Return (x, y) of the center of cell containing provided text 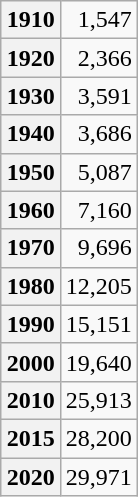
29,971 (98, 477)
1940 (30, 134)
1910 (30, 20)
1980 (30, 286)
1,547 (98, 20)
2,366 (98, 58)
2010 (30, 400)
1970 (30, 248)
5,087 (98, 172)
7,160 (98, 210)
3,686 (98, 134)
15,151 (98, 324)
2015 (30, 438)
1990 (30, 324)
9,696 (98, 248)
2020 (30, 477)
12,205 (98, 286)
1920 (30, 58)
1930 (30, 96)
1960 (30, 210)
1950 (30, 172)
25,913 (98, 400)
19,640 (98, 362)
2000 (30, 362)
28,200 (98, 438)
3,591 (98, 96)
